Detect which cell encompasses the target text, then output its (X, Y) center coordinate. 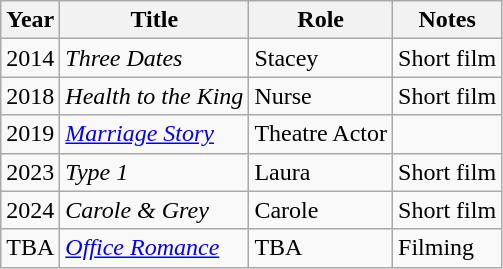
Type 1 (154, 172)
Carole & Grey (154, 210)
Health to the King (154, 96)
Role (321, 20)
2024 (30, 210)
Notes (448, 20)
2019 (30, 134)
2014 (30, 58)
Three Dates (154, 58)
Theatre Actor (321, 134)
Marriage Story (154, 134)
Carole (321, 210)
Nurse (321, 96)
Stacey (321, 58)
Title (154, 20)
2023 (30, 172)
Office Romance (154, 248)
Laura (321, 172)
Filming (448, 248)
Year (30, 20)
2018 (30, 96)
